From the cell containing the given text, extract its center point as (x, y) coordinate. 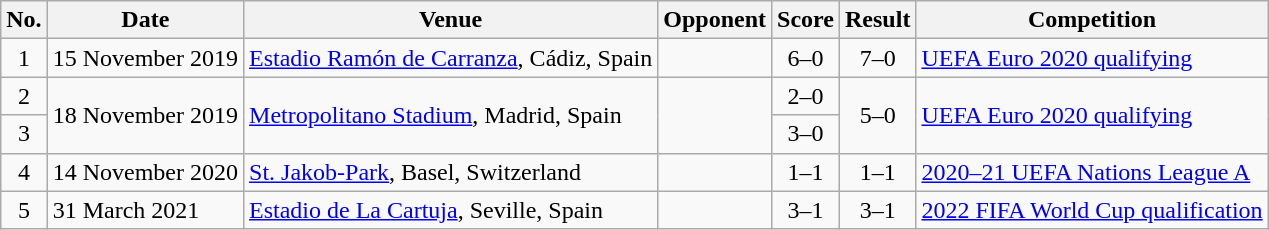
3–0 (806, 134)
15 November 2019 (145, 58)
Score (806, 20)
2 (24, 96)
5 (24, 210)
St. Jakob-Park, Basel, Switzerland (451, 172)
Opponent (715, 20)
2020–21 UEFA Nations League A (1092, 172)
18 November 2019 (145, 115)
4 (24, 172)
No. (24, 20)
Estadio Ramón de Carranza, Cádiz, Spain (451, 58)
1 (24, 58)
31 March 2021 (145, 210)
Venue (451, 20)
3 (24, 134)
5–0 (878, 115)
Metropolitano Stadium, Madrid, Spain (451, 115)
6–0 (806, 58)
7–0 (878, 58)
Date (145, 20)
2–0 (806, 96)
14 November 2020 (145, 172)
Competition (1092, 20)
Result (878, 20)
Estadio de La Cartuja, Seville, Spain (451, 210)
2022 FIFA World Cup qualification (1092, 210)
